Find where the given text appears and provide that cell's center as (x, y) coordinate. 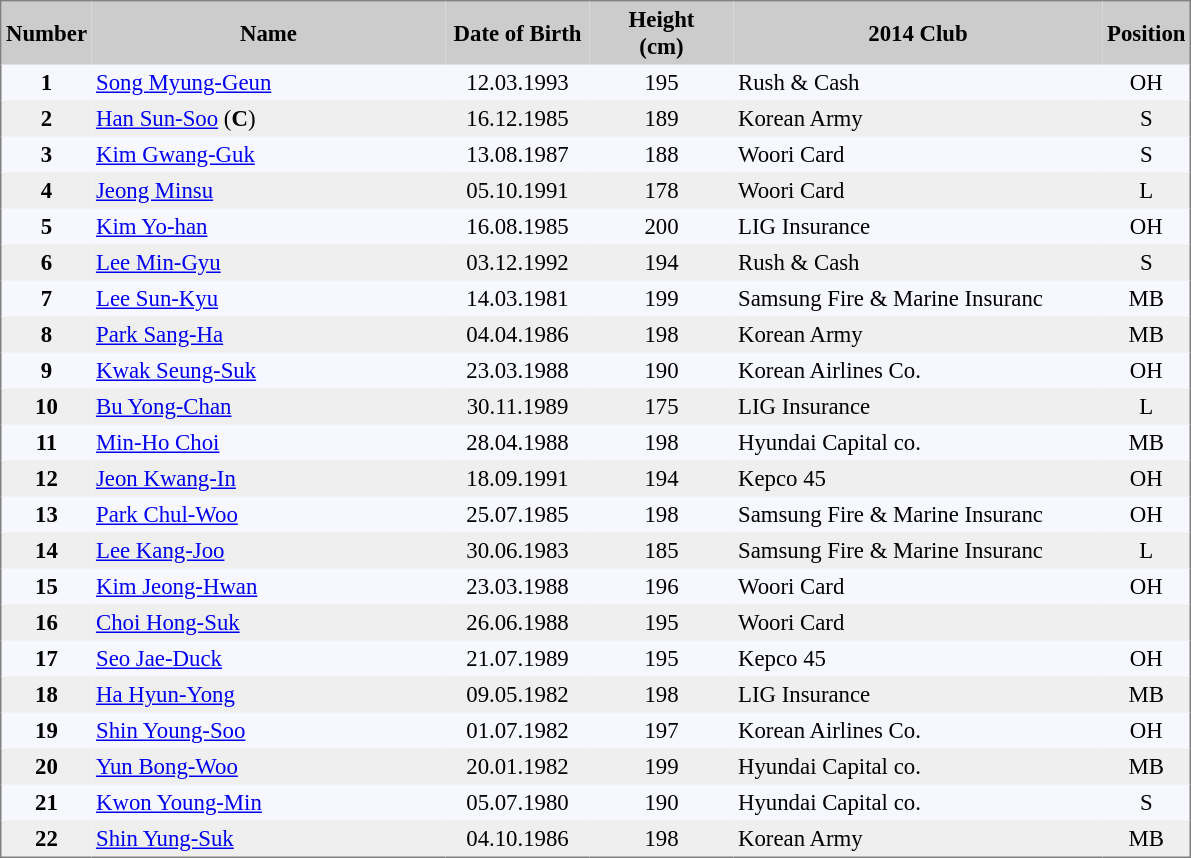
7 (46, 298)
Park Chul-Woo (269, 514)
04.10.1986 (518, 838)
185 (662, 550)
13.08.1987 (518, 154)
30.06.1983 (518, 550)
6 (46, 262)
4 (46, 190)
Jeon Kwang-In (269, 478)
Position (1146, 33)
04.04.1986 (518, 334)
18 (46, 694)
Lee Min-Gyu (269, 262)
Number (46, 33)
21.07.1989 (518, 658)
13 (46, 514)
175 (662, 406)
20.01.1982 (518, 766)
Kwak Seung-Suk (269, 370)
3 (46, 154)
1 (46, 82)
189 (662, 118)
196 (662, 586)
Lee Sun-Kyu (269, 298)
16.08.1985 (518, 226)
09.05.1982 (518, 694)
Min-Ho Choi (269, 442)
188 (662, 154)
16 (46, 622)
Shin Young-Soo (269, 730)
30.11.1989 (518, 406)
21 (46, 802)
12 (46, 478)
26.06.1988 (518, 622)
25.07.1985 (518, 514)
Park Sang-Ha (269, 334)
Yun Bong-Woo (269, 766)
10 (46, 406)
03.12.1992 (518, 262)
178 (662, 190)
19 (46, 730)
15 (46, 586)
05.10.1991 (518, 190)
18.09.1991 (518, 478)
Shin Yung-Suk (269, 838)
Han Sun-Soo (C) (269, 118)
17 (46, 658)
22 (46, 838)
14.03.1981 (518, 298)
16.12.1985 (518, 118)
9 (46, 370)
Date of Birth (518, 33)
Ha Hyun-Yong (269, 694)
12.03.1993 (518, 82)
Name (269, 33)
28.04.1988 (518, 442)
Bu Yong-Chan (269, 406)
05.07.1980 (518, 802)
Seo Jae-Duck (269, 658)
2014 Club (918, 33)
Lee Kang-Joo (269, 550)
Kwon Young-Min (269, 802)
01.07.1982 (518, 730)
11 (46, 442)
197 (662, 730)
8 (46, 334)
Kim Yo-han (269, 226)
Kim Jeong-Hwan (269, 586)
Kim Gwang-Guk (269, 154)
14 (46, 550)
20 (46, 766)
2 (46, 118)
200 (662, 226)
Song Myung-Geun (269, 82)
Choi Hong-Suk (269, 622)
5 (46, 226)
Jeong Minsu (269, 190)
Height(cm) (662, 33)
